Find where the given text appears and provide that cell's center as (X, Y) coordinate. 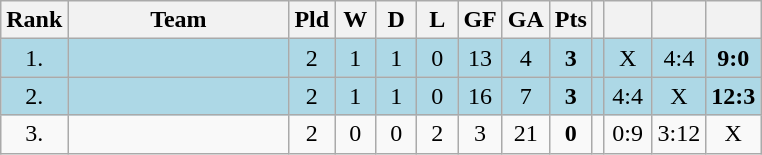
13 (480, 58)
9:0 (734, 58)
7 (526, 96)
Rank (34, 20)
21 (526, 134)
GA (526, 20)
Pts (570, 20)
3:12 (679, 134)
12:3 (734, 96)
W (356, 20)
GF (480, 20)
0:9 (628, 134)
D (396, 20)
16 (480, 96)
4 (526, 58)
1. (34, 58)
Pld (312, 20)
L (438, 20)
Team (178, 20)
3. (34, 134)
2. (34, 96)
